Identify which cell holds the provided text, then report its (x, y) central coordinate. 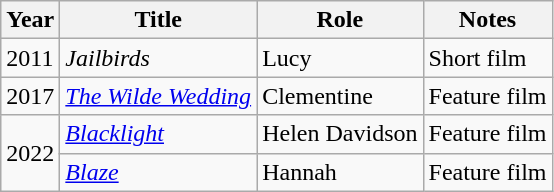
Role (340, 20)
2011 (30, 58)
Blaze (158, 172)
Lucy (340, 58)
Clementine (340, 96)
The Wilde Wedding (158, 96)
Short film (488, 58)
Year (30, 20)
2022 (30, 153)
Hannah (340, 172)
Blacklight (158, 134)
2017 (30, 96)
Jailbirds (158, 58)
Helen Davidson (340, 134)
Title (158, 20)
Notes (488, 20)
